Scan for the cell matching the given text and deliver its (x, y) coordinate at center. 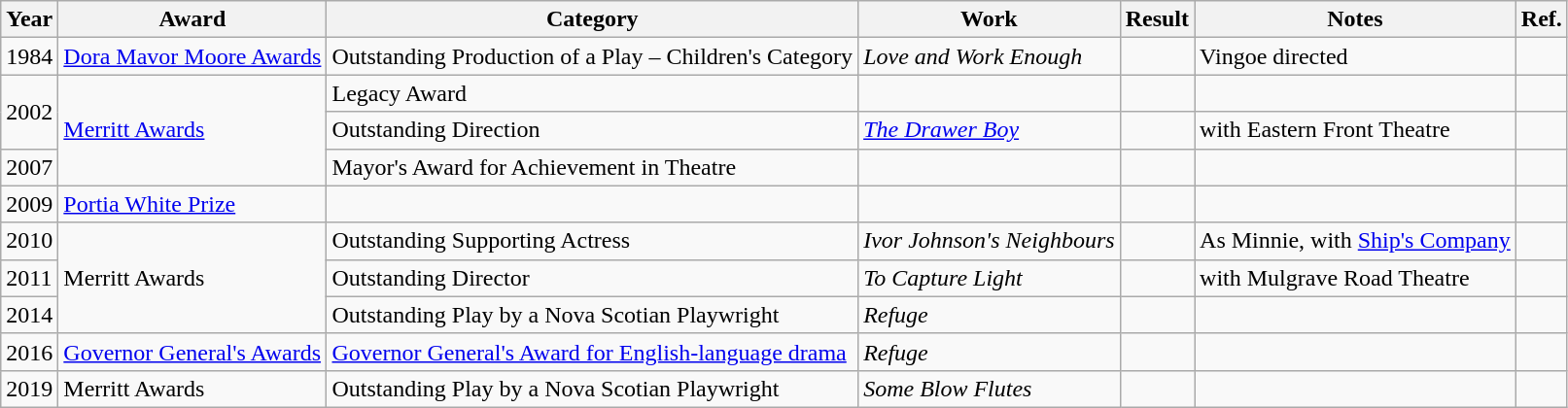
Category (593, 19)
with Eastern Front Theatre (1355, 130)
Result (1157, 19)
2007 (29, 167)
Legacy Award (593, 93)
To Capture Light (990, 278)
Award (192, 19)
Outstanding Supporting Actress (593, 241)
2014 (29, 315)
Year (29, 19)
1984 (29, 56)
Work (990, 19)
The Drawer Boy (990, 130)
Mayor's Award for Achievement in Theatre (593, 167)
with Mulgrave Road Theatre (1355, 278)
As Minnie, with Ship's Company (1355, 241)
2009 (29, 204)
Ref. (1542, 19)
Outstanding Direction (593, 130)
2011 (29, 278)
Dora Mavor Moore Awards (192, 56)
Vingoe directed (1355, 56)
Love and Work Enough (990, 56)
Some Blow Flutes (990, 389)
Ivor Johnson's Neighbours (990, 241)
2016 (29, 352)
Governor General's Awards (192, 352)
Outstanding Production of a Play – Children's Category (593, 56)
Portia White Prize (192, 204)
Outstanding Director (593, 278)
2002 (29, 112)
Notes (1355, 19)
Governor General's Award for English-language drama (593, 352)
2010 (29, 241)
2019 (29, 389)
